Identify which cell holds the provided text, then report its (x, y) central coordinate. 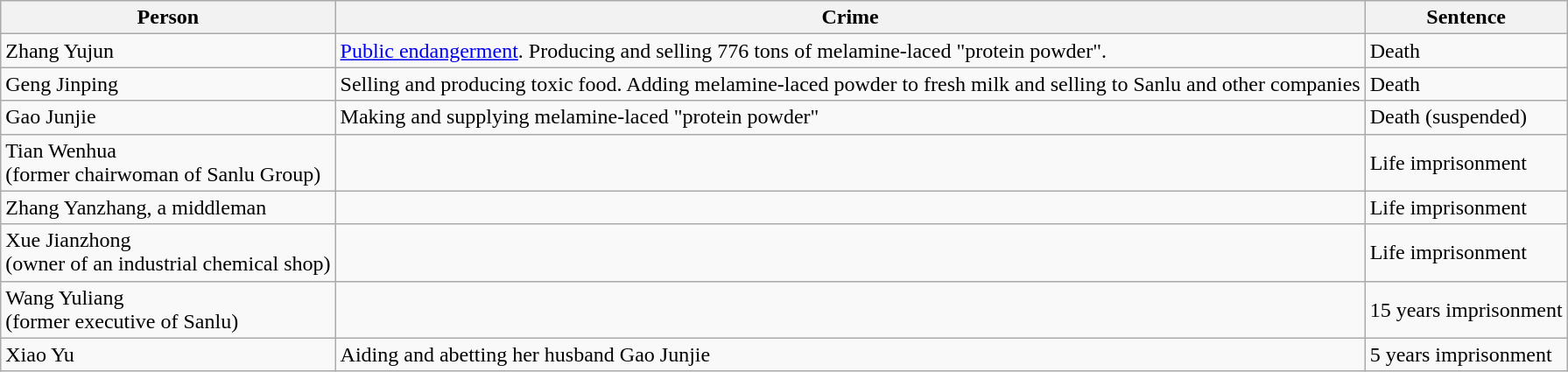
15 years imprisonment (1466, 310)
Sentence (1466, 18)
Gao Junjie (168, 117)
Wang Yuliang(former executive of Sanlu) (168, 310)
Xiao Yu (168, 354)
Public endangerment. Producing and selling 776 tons of melamine-laced "protein powder". (850, 51)
Xue Jianzhong(owner of an industrial chemical shop) (168, 252)
Crime (850, 18)
Zhang Yujun (168, 51)
Geng Jinping (168, 84)
Making and supplying melamine-laced "protein powder" (850, 117)
Selling and producing toxic food. Adding melamine-laced powder to fresh milk and selling to Sanlu and other companies (850, 84)
Person (168, 18)
Aiding and abetting her husband Gao Junjie (850, 354)
Zhang Yanzhang, a middleman (168, 207)
Tian Wenhua(former chairwoman of Sanlu Group) (168, 163)
Death (suspended) (1466, 117)
5 years imprisonment (1466, 354)
